From the cell containing the given text, extract its center point as [X, Y] coordinate. 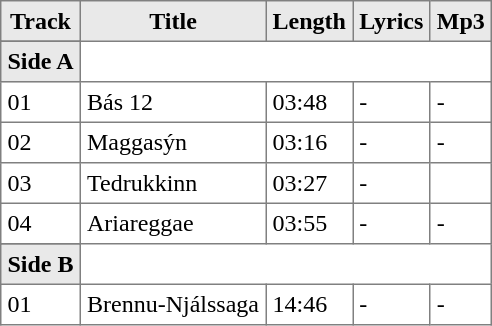
04 [41, 223]
Title [172, 21]
Tedrukkinn [172, 183]
03:55 [310, 223]
Side A [41, 61]
03:48 [310, 102]
14:46 [310, 304]
02 [41, 142]
Track [41, 21]
Maggasýn [172, 142]
03:16 [310, 142]
03:27 [310, 183]
Bás 12 [172, 102]
Lyrics [392, 21]
Side B [41, 264]
Brennu-Njálssaga [172, 304]
03 [41, 183]
Length [310, 21]
Ariareggae [172, 223]
Mp3 [461, 21]
